Return the [X, Y] coordinate for the center point of the cell that contains the specified text.  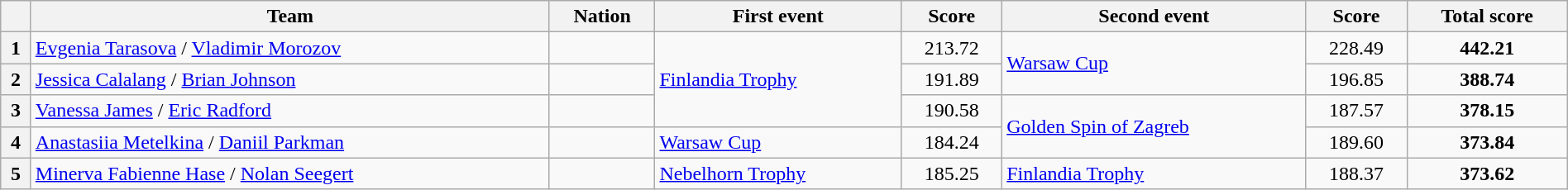
196.85 [1356, 79]
187.57 [1356, 111]
1 [17, 48]
190.58 [952, 111]
Nebelhorn Trophy [778, 173]
388.74 [1487, 79]
185.25 [952, 173]
228.49 [1356, 48]
188.37 [1356, 173]
373.84 [1487, 142]
4 [17, 142]
Minerva Fabienne Hase / Nolan Seegert [289, 173]
Total score [1487, 17]
Golden Spin of Zagreb [1154, 126]
378.15 [1487, 111]
Second event [1154, 17]
5 [17, 173]
442.21 [1487, 48]
Vanessa James / Eric Radford [289, 111]
3 [17, 111]
Team [289, 17]
189.60 [1356, 142]
Anastasiia Metelkina / Daniil Parkman [289, 142]
Evgenia Tarasova / Vladimir Morozov [289, 48]
184.24 [952, 142]
213.72 [952, 48]
2 [17, 79]
Nation [602, 17]
Jessica Calalang / Brian Johnson [289, 79]
191.89 [952, 79]
First event [778, 17]
373.62 [1487, 173]
